Find where the given text appears and provide that cell's center as (x, y) coordinate. 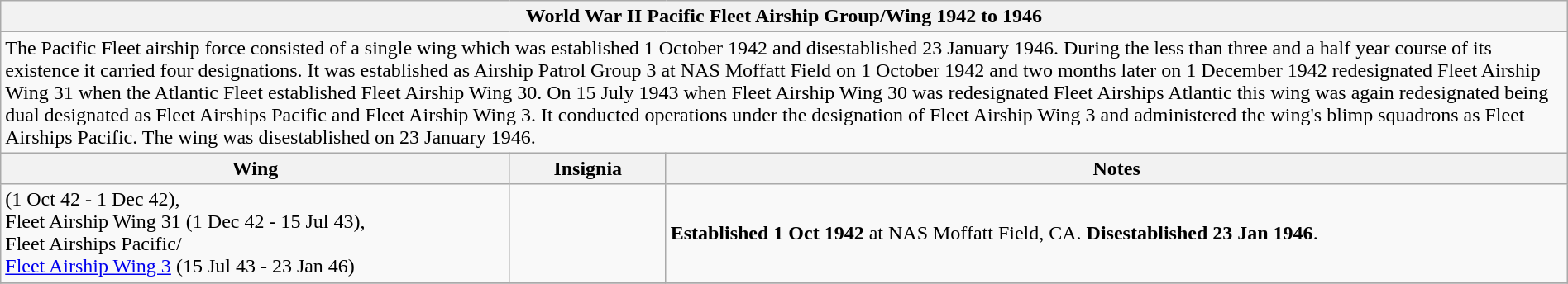
Insignia (587, 168)
(1 Oct 42 - 1 Dec 42),Fleet Airship Wing 31 (1 Dec 42 - 15 Jul 43),Fleet Airships Pacific/Fleet Airship Wing 3 (15 Jul 43 - 23 Jan 46) (256, 233)
Wing (256, 168)
World War II Pacific Fleet Airship Group/Wing 1942 to 1946 (784, 17)
Notes (1116, 168)
Established 1 Oct 1942 at NAS Moffatt Field, CA. Disestablished 23 Jan 1946. (1116, 233)
